Search for the cell housing the specified text and yield its [X, Y] center coordinate. 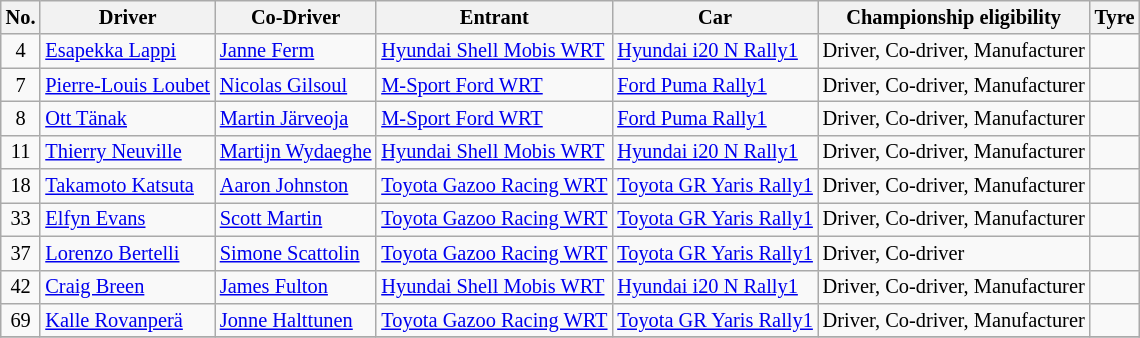
11 [21, 152]
Jonne Halttunen [296, 320]
Nicolas Gilsoul [296, 85]
Aaron Johnston [296, 186]
42 [21, 287]
Thierry Neuville [127, 152]
Janne Ferm [296, 51]
Car [714, 17]
Martin Järveoja [296, 118]
No. [21, 17]
Pierre-Louis Loubet [127, 85]
Takamoto Katsuta [127, 186]
4 [21, 51]
Esapekka Lappi [127, 51]
7 [21, 85]
Elfyn Evans [127, 219]
8 [21, 118]
33 [21, 219]
Driver, Co-driver [954, 253]
Championship eligibility [954, 17]
Simone Scattolin [296, 253]
Scott Martin [296, 219]
Ott Tänak [127, 118]
Co-Driver [296, 17]
James Fulton [296, 287]
18 [21, 186]
Driver [127, 17]
69 [21, 320]
Entrant [494, 17]
Lorenzo Bertelli [127, 253]
Craig Breen [127, 287]
Kalle Rovanperä [127, 320]
37 [21, 253]
Martijn Wydaeghe [296, 152]
Tyre [1115, 17]
